Capture the cell that displays the provided text and extract its (x, y) central coordinate. 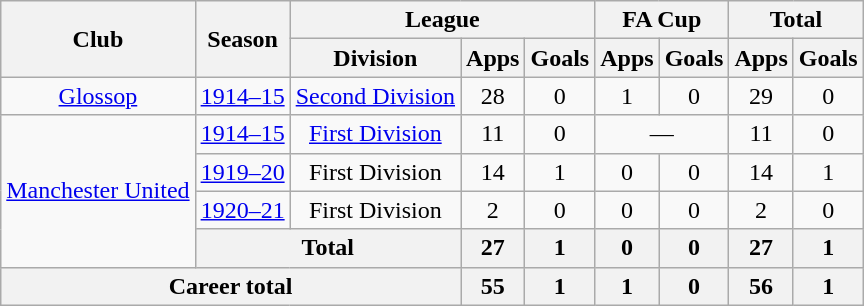
1919–20 (242, 172)
Second Division (375, 96)
Club (98, 39)
56 (761, 286)
Career total (231, 286)
Manchester United (98, 191)
— (662, 134)
FA Cup (662, 20)
League (442, 20)
Division (375, 58)
Glossop (98, 96)
Season (242, 39)
29 (761, 96)
55 (493, 286)
28 (493, 96)
1920–21 (242, 210)
